Scan for the cell matching the given text and deliver its [X, Y] coordinate at center. 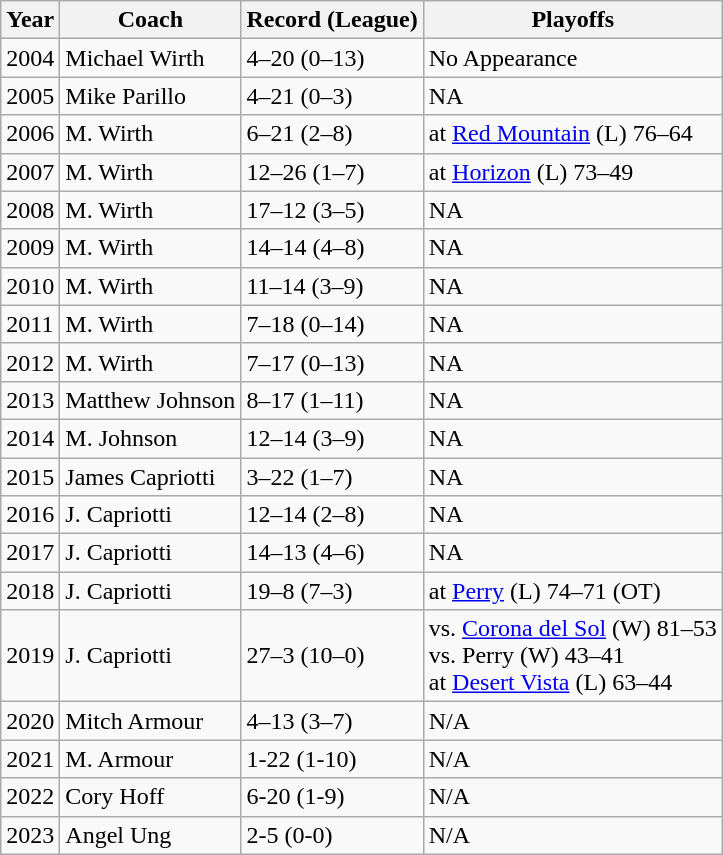
2007 [30, 172]
2015 [30, 477]
Record (League) [332, 20]
Mike Parillo [150, 96]
2023 [30, 835]
2014 [30, 438]
Year [30, 20]
2021 [30, 759]
14–13 (4–6) [332, 553]
Playoffs [572, 20]
14–14 (4–8) [332, 248]
2004 [30, 58]
12–14 (2–8) [332, 515]
vs. Corona del Sol (W) 81–53vs. Perry (W) 43–41at Desert Vista (L) 63–44 [572, 656]
Cory Hoff [150, 797]
6-20 (1-9) [332, 797]
2010 [30, 286]
19–8 (7–3) [332, 591]
No Appearance [572, 58]
11–14 (3–9) [332, 286]
2017 [30, 553]
4–13 (3–7) [332, 721]
27–3 (10–0) [332, 656]
17–12 (3–5) [332, 210]
Mitch Armour [150, 721]
4–21 (0–3) [332, 96]
Angel Ung [150, 835]
M. Armour [150, 759]
2005 [30, 96]
2013 [30, 400]
3–22 (1–7) [332, 477]
1-22 (1-10) [332, 759]
at Horizon (L) 73–49 [572, 172]
2006 [30, 134]
2022 [30, 797]
at Red Mountain (L) 76–64 [572, 134]
8–17 (1–11) [332, 400]
Coach [150, 20]
6–21 (2–8) [332, 134]
4–20 (0–13) [332, 58]
2018 [30, 591]
2-5 (0-0) [332, 835]
7–17 (0–13) [332, 362]
2008 [30, 210]
James Capriotti [150, 477]
at Perry (L) 74–71 (OT) [572, 591]
2019 [30, 656]
12–26 (1–7) [332, 172]
M. Johnson [150, 438]
2012 [30, 362]
2009 [30, 248]
7–18 (0–14) [332, 324]
2016 [30, 515]
Michael Wirth [150, 58]
12–14 (3–9) [332, 438]
2020 [30, 721]
2011 [30, 324]
Matthew Johnson [150, 400]
